Identify which cell holds the provided text, then report its (x, y) central coordinate. 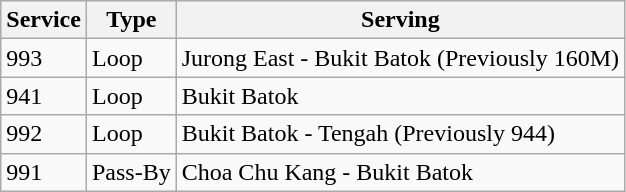
Pass-By (131, 172)
Choa Chu Kang - Bukit Batok (400, 172)
Service (44, 20)
941 (44, 96)
Bukit Batok (400, 96)
993 (44, 58)
Serving (400, 20)
Bukit Batok - Tengah (Previously 944) (400, 134)
992 (44, 134)
Type (131, 20)
991 (44, 172)
Jurong East - Bukit Batok (Previously 160M) (400, 58)
